Provide the (X, Y) coordinate of the cell's center where the given text is located.  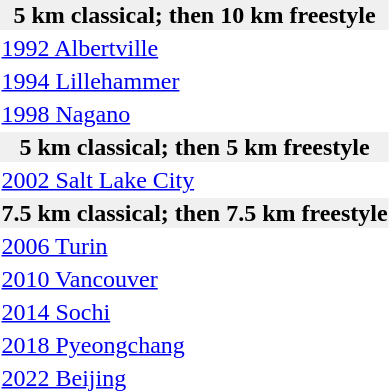
2006 Turin (182, 246)
1994 Lillehammer (182, 81)
2002 Salt Lake City (182, 180)
1998 Nagano (182, 114)
5 km classical; then 10 km freestyle (194, 15)
2010 Vancouver (182, 279)
2018 Pyeongchang (182, 345)
5 km classical; then 5 km freestyle (194, 147)
7.5 km classical; then 7.5 km freestyle (194, 213)
1992 Albertville (182, 48)
2014 Sochi (182, 312)
